Detect which cell encompasses the target text, then output its (X, Y) center coordinate. 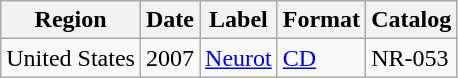
Format (321, 20)
NR-053 (412, 58)
Neurot (239, 58)
Region (71, 20)
Label (239, 20)
CD (321, 58)
Catalog (412, 20)
2007 (170, 58)
Date (170, 20)
United States (71, 58)
